Provide the [X, Y] coordinate of the cell's center where the given text is located.  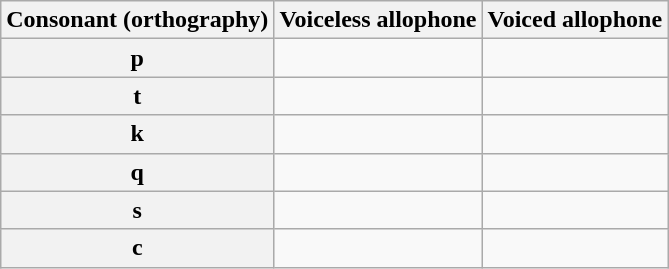
t [138, 96]
s [138, 210]
Voiceless allophone [378, 20]
c [138, 248]
q [138, 172]
k [138, 134]
Voiced allophone [575, 20]
p [138, 58]
Consonant (orthography) [138, 20]
